From the cell containing the given text, extract its center point as [X, Y] coordinate. 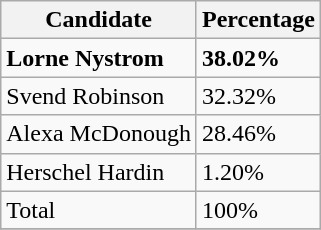
38.02% [258, 58]
100% [258, 210]
Lorne Nystrom [99, 58]
Svend Robinson [99, 96]
Percentage [258, 20]
Total [99, 210]
Candidate [99, 20]
Alexa McDonough [99, 134]
1.20% [258, 172]
Herschel Hardin [99, 172]
32.32% [258, 96]
28.46% [258, 134]
